Search for the cell housing the specified text and yield its [X, Y] center coordinate. 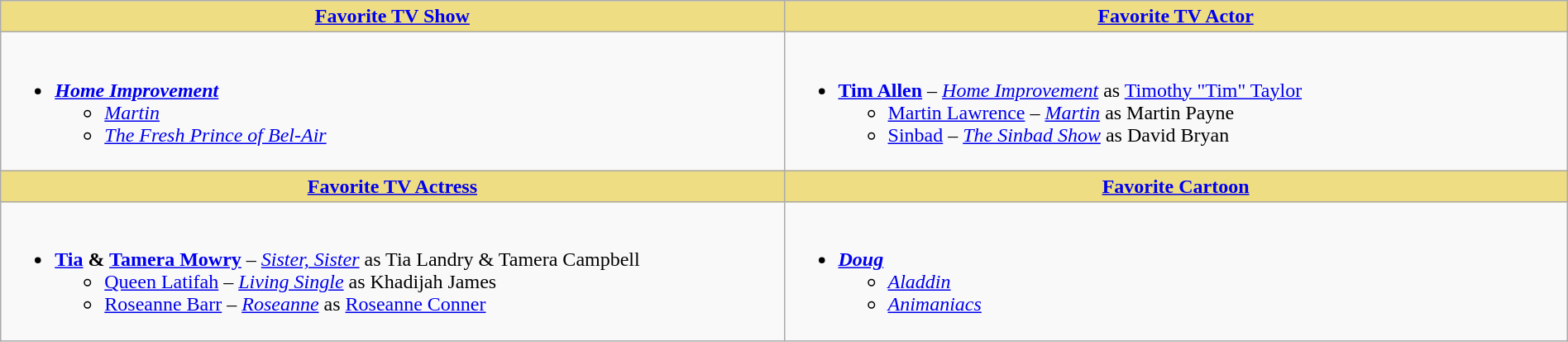
Favorite TV Actress [392, 186]
Favorite Cartoon [1176, 186]
Tim Allen – Home Improvement as Timothy "Tim" TaylorMartin Lawrence – Martin as Martin PayneSinbad – The Sinbad Show as David Bryan [1176, 101]
DougAladdinAnimaniacs [1176, 272]
Home ImprovementMartinThe Fresh Prince of Bel-Air [392, 101]
Favorite TV Actor [1176, 17]
Favorite TV Show [392, 17]
